Return [X, Y] of the center of cell containing provided text 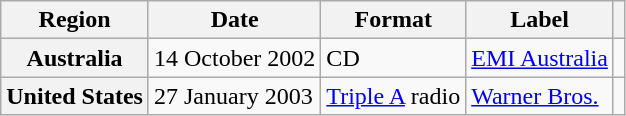
27 January 2003 [234, 96]
Region [75, 20]
Australia [75, 58]
Date [234, 20]
Format [394, 20]
Warner Bros. [540, 96]
Triple A radio [394, 96]
Label [540, 20]
United States [75, 96]
EMI Australia [540, 58]
14 October 2002 [234, 58]
CD [394, 58]
